Scan for the cell matching the given text and deliver its (X, Y) coordinate at center. 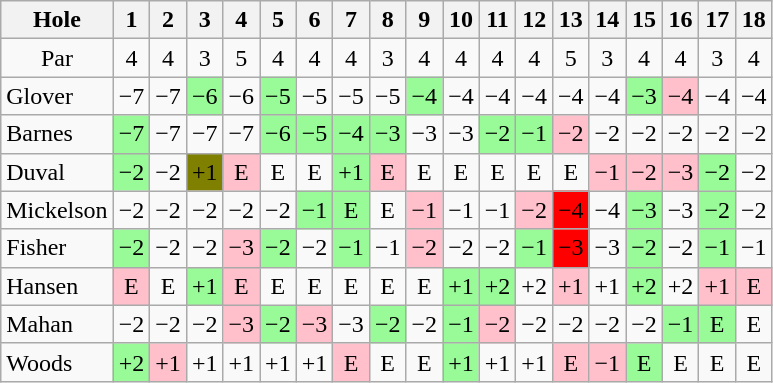
1 (132, 20)
8 (388, 20)
Hole (57, 20)
17 (718, 20)
11 (498, 20)
13 (570, 20)
Barnes (57, 134)
Woods (57, 362)
15 (644, 20)
Par (57, 58)
18 (754, 20)
10 (462, 20)
Duval (57, 172)
Mickelson (57, 210)
Fisher (57, 248)
2 (168, 20)
7 (352, 20)
16 (680, 20)
Glover (57, 96)
Hansen (57, 286)
12 (534, 20)
6 (314, 20)
Mahan (57, 324)
14 (608, 20)
9 (424, 20)
